From the cell containing the given text, extract its center point as [x, y] coordinate. 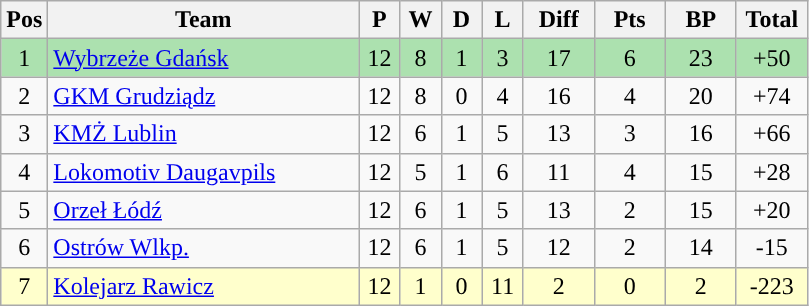
Wybrzeże Gdańsk [204, 58]
L [502, 20]
-223 [772, 286]
BP [700, 20]
Diff [558, 20]
P [380, 20]
Pos [24, 20]
7 [24, 286]
+50 [772, 58]
Lokomotiv Daugavpils [204, 172]
Team [204, 20]
Kolejarz Rawicz [204, 286]
-15 [772, 248]
+66 [772, 134]
Total [772, 20]
GKM Grudziądz [204, 96]
Orzeł Łódź [204, 210]
17 [558, 58]
14 [700, 248]
W [420, 20]
Pts [630, 20]
+28 [772, 172]
+20 [772, 210]
+74 [772, 96]
KMŻ Lublin [204, 134]
Ostrów Wlkp. [204, 248]
20 [700, 96]
D [462, 20]
23 [700, 58]
